Pinpoint the cell where the given text exists, returning its [x, y] midpoint coordinate. 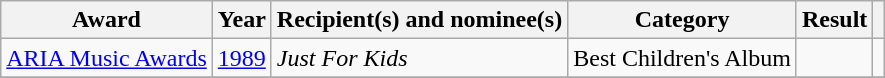
Recipient(s) and nominee(s) [419, 20]
ARIA Music Awards [107, 58]
Best Children's Album [682, 58]
Award [107, 20]
Year [242, 20]
Category [682, 20]
1989 [242, 58]
Result [834, 20]
Just For Kids [419, 58]
